Extract the [X, Y] coordinate from the center of the cell holding the provided text.  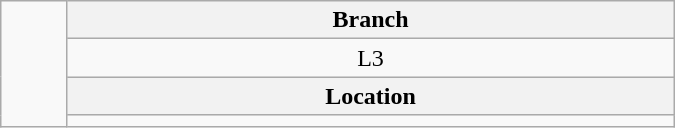
Location [370, 96]
L3 [370, 58]
Branch [370, 20]
